For the text-containing cell, return its midpoint in (X, Y) coordinate format. 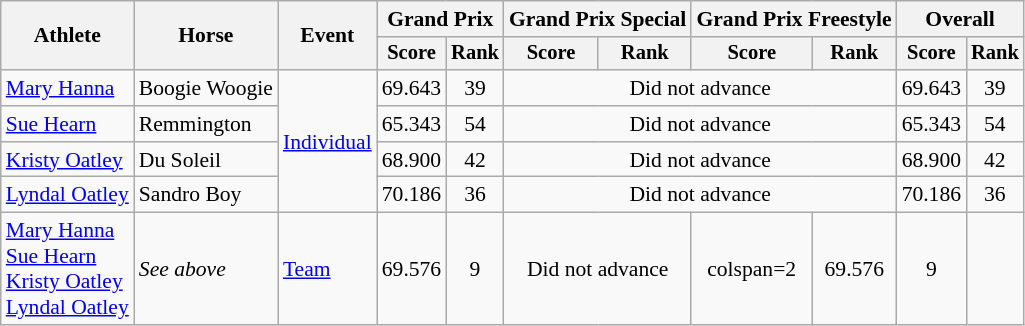
Event (328, 36)
colspan=2 (752, 269)
Grand Prix (440, 19)
Du Soleil (206, 160)
Remmington (206, 124)
See above (206, 269)
Overall (960, 19)
Sandro Boy (206, 195)
Individual (328, 141)
Team (328, 269)
Boogie Woogie (206, 88)
Athlete (68, 36)
Grand Prix Freestyle (794, 19)
Lyndal Oatley (68, 195)
Horse (206, 36)
Mary Hanna (68, 88)
Mary HannaSue HearnKristy OatleyLyndal Oatley (68, 269)
Sue Hearn (68, 124)
Kristy Oatley (68, 160)
Grand Prix Special (598, 19)
